Search for the cell housing the specified text and yield its (x, y) center coordinate. 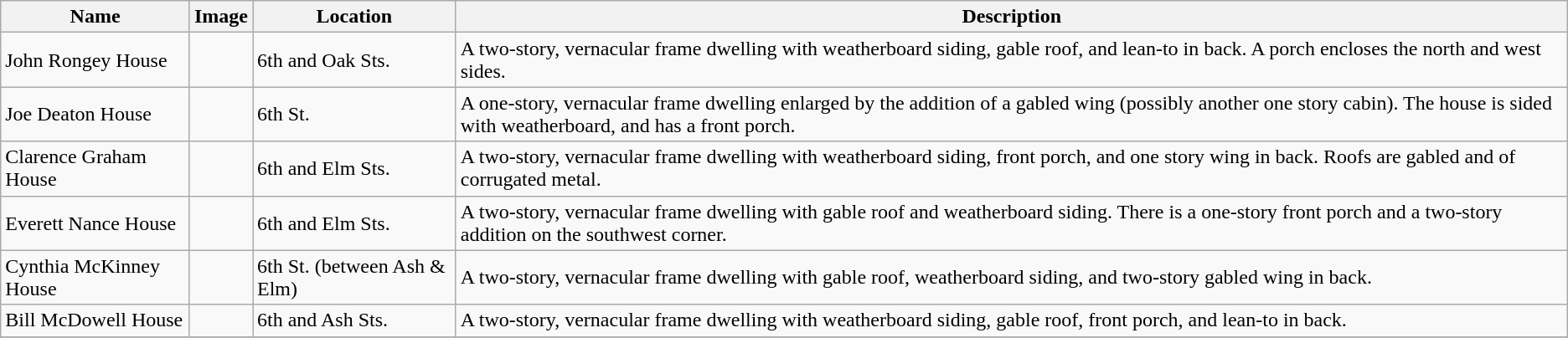
6th St. (355, 114)
6th and Ash Sts. (355, 320)
A two-story, vernacular frame dwelling with weatherboard siding, gable roof, and lean-to in back. A porch encloses the north and west sides. (1012, 60)
Everett Nance House (95, 223)
Bill McDowell House (95, 320)
Image (221, 17)
6th St. (between Ash & Elm) (355, 278)
6th and Oak Sts. (355, 60)
A two-story, vernacular frame dwelling with weatherboard siding, front porch, and one story wing in back. Roofs are gabled and of corrugated metal. (1012, 169)
A two-story, vernacular frame dwelling with gable roof, weatherboard siding, and two-story gabled wing in back. (1012, 278)
Name (95, 17)
Cynthia McKinney House (95, 278)
Description (1012, 17)
Joe Deaton House (95, 114)
John Rongey House (95, 60)
Clarence Graham House (95, 169)
Location (355, 17)
A two-story, vernacular frame dwelling with weatherboard siding, gable roof, front porch, and lean-to in back. (1012, 320)
